Identify which cell holds the provided text, then report its [x, y] central coordinate. 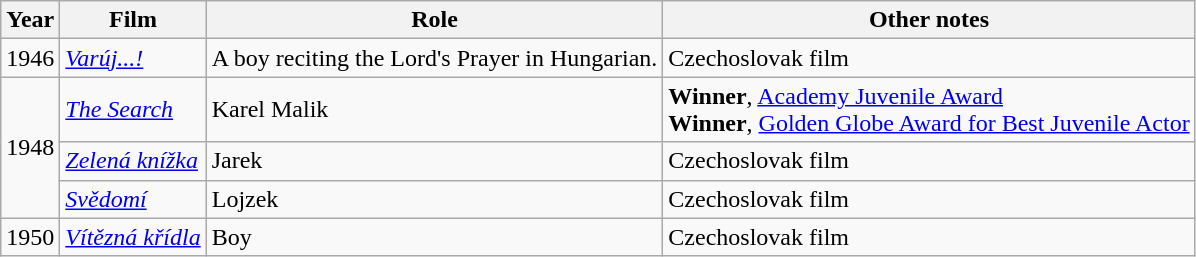
Svědomí [133, 199]
Role [434, 20]
1948 [30, 148]
Karel Malik [434, 110]
A boy reciting the Lord's Prayer in Hungarian. [434, 58]
Year [30, 20]
The Search [133, 110]
Varúj...! [133, 58]
Zelená knížka [133, 161]
Boy [434, 237]
Lojzek [434, 199]
Vítězná křídla [133, 237]
1946 [30, 58]
Winner, Academy Juvenile AwardWinner, Golden Globe Award for Best Juvenile Actor [929, 110]
Film [133, 20]
Jarek [434, 161]
Other notes [929, 20]
1950 [30, 237]
